Determine the (X, Y) coordinate at the center of the cell enclosing the given text.  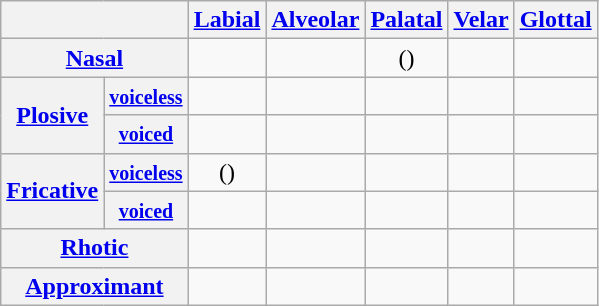
Labial (227, 20)
Fricative (52, 191)
Nasal (94, 58)
Plosive (52, 115)
Velar (481, 20)
Palatal (406, 20)
Alveolar (316, 20)
Rhotic (94, 248)
Approximant (94, 286)
Glottal (556, 20)
